Capture the cell that displays the provided text and extract its (x, y) central coordinate. 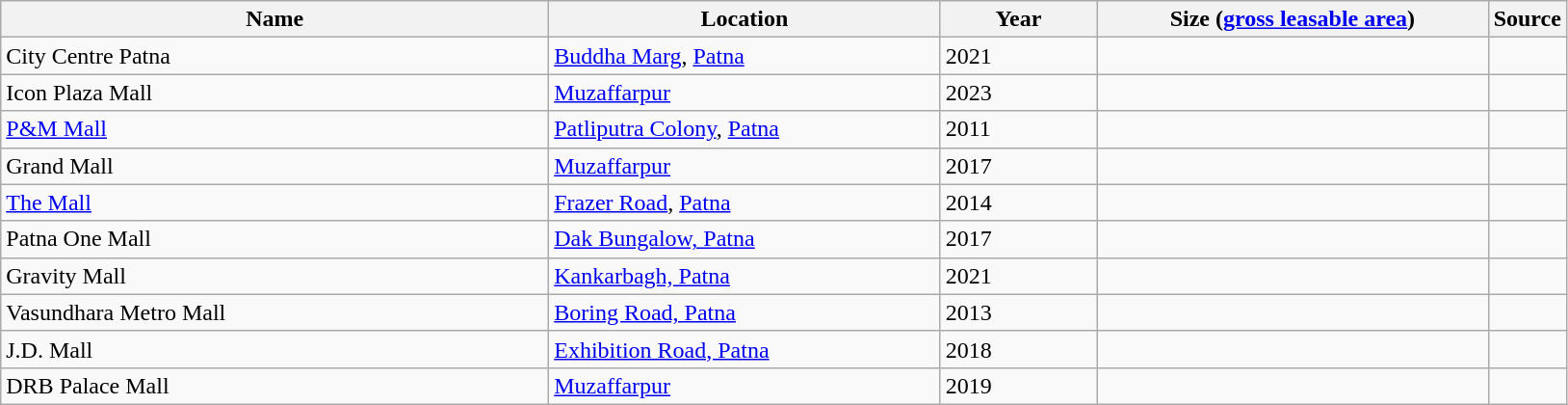
Name (275, 19)
DRB Palace Mall (275, 386)
2014 (1019, 202)
The Mall (275, 202)
2011 (1019, 129)
Source (1528, 19)
Patliputra Colony, Patna (745, 129)
Vasundhara Metro Mall (275, 312)
Boring Road, Patna (745, 312)
Dak Bungalow, Patna (745, 239)
2023 (1019, 93)
Size (gross leasable area) (1293, 19)
Patna One Mall (275, 239)
2018 (1019, 349)
City Centre Patna (275, 56)
Year (1019, 19)
2019 (1019, 386)
Frazer Road, Patna (745, 202)
Grand Mall (275, 166)
Exhibition Road, Patna (745, 349)
2013 (1019, 312)
Buddha Marg, Patna (745, 56)
Location (745, 19)
Gravity Mall (275, 276)
P&M Mall (275, 129)
Kankarbagh, Patna (745, 276)
J.D. Mall (275, 349)
Icon Plaza Mall (275, 93)
